Detect which cell encompasses the target text, then output its (x, y) center coordinate. 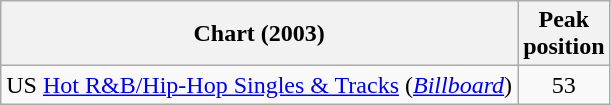
US Hot R&B/Hip-Hop Singles & Tracks (Billboard) (260, 85)
53 (564, 85)
Chart (2003) (260, 34)
Peakposition (564, 34)
